Determine the (x, y) coordinate at the center of the cell enclosing the given text.  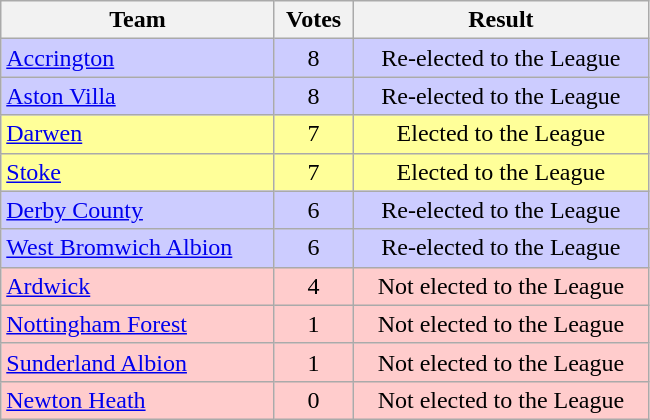
Stoke (138, 172)
Newton Heath (138, 400)
Sunderland Albion (138, 362)
West Bromwich Albion (138, 248)
Darwen (138, 134)
Team (138, 20)
Accrington (138, 58)
Derby County (138, 210)
4 (314, 286)
Ardwick (138, 286)
Votes (314, 20)
Result (501, 20)
Nottingham Forest (138, 324)
Aston Villa (138, 96)
0 (314, 400)
